Pinpoint the cell where the given text exists, returning its (X, Y) midpoint coordinate. 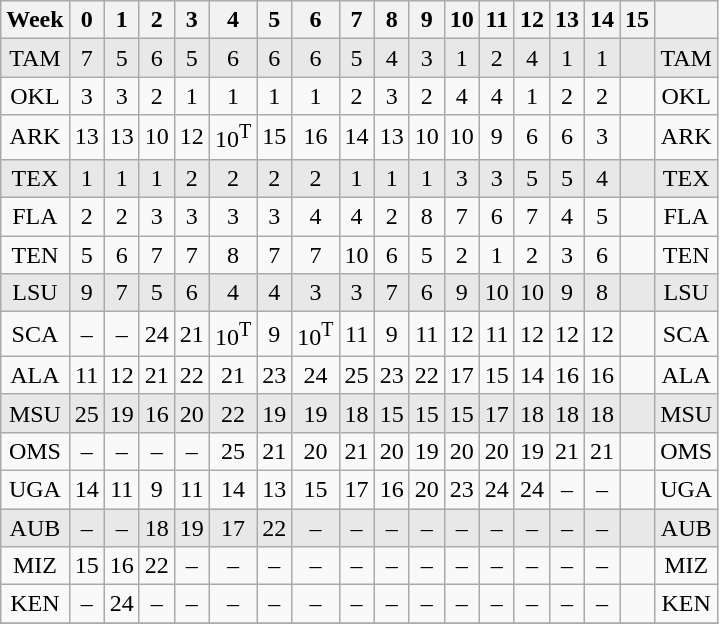
Week (35, 20)
0 (86, 20)
